Pinpoint the cell where the given text exists, returning its [X, Y] midpoint coordinate. 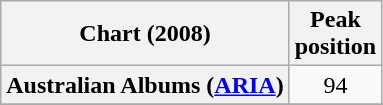
Chart (2008) [145, 34]
Australian Albums (ARIA) [145, 85]
Peakposition [335, 34]
94 [335, 85]
